Search for the cell housing the specified text and yield its [x, y] center coordinate. 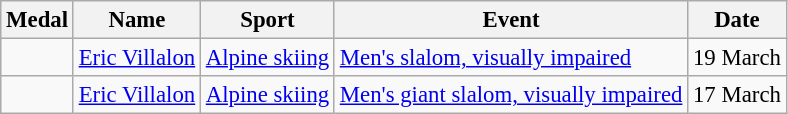
Men's slalom, visually impaired [510, 58]
19 March [738, 58]
Name [136, 20]
Medal [38, 20]
Sport [267, 20]
17 March [738, 95]
Event [510, 20]
Date [738, 20]
Men's giant slalom, visually impaired [510, 95]
